Extract the [X, Y] coordinate from the center of the cell holding the provided text.  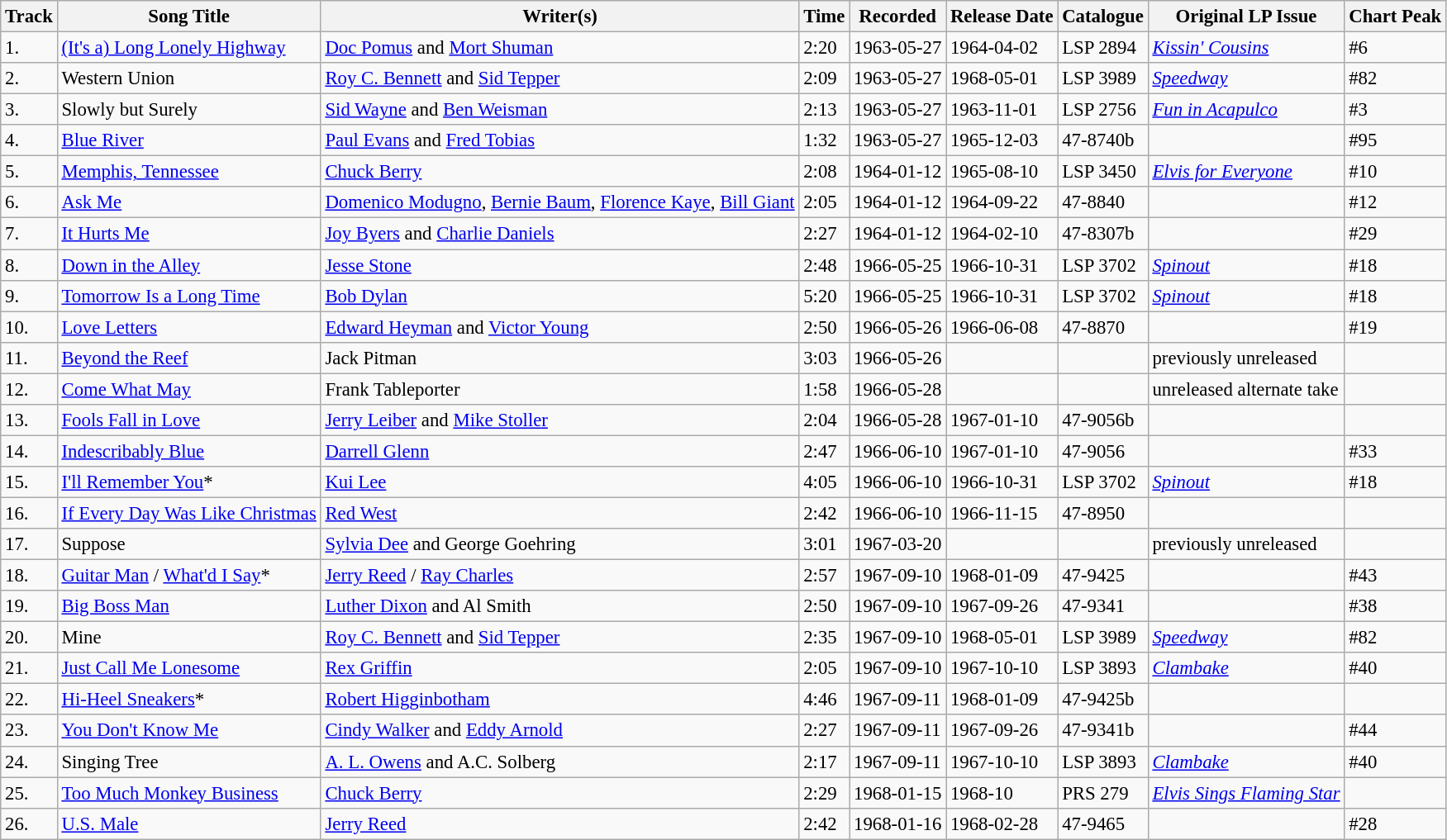
Ask Me [188, 202]
2:57 [825, 576]
Jesse Stone [560, 265]
Release Date [1002, 17]
Down in the Alley [188, 265]
Mine [188, 638]
1964-09-22 [1002, 202]
3:01 [825, 544]
Time [825, 17]
Fun in Acapulco [1246, 110]
2:35 [825, 638]
Song Title [188, 17]
10. [29, 327]
LSP 2894 [1102, 48]
Jack Pitman [560, 358]
1964-02-10 [1002, 234]
47-9341 [1102, 606]
1966-06-08 [1002, 327]
Red West [560, 513]
Frank Tableporter [560, 389]
Come What May [188, 389]
U.S. Male [188, 823]
1968-01-15 [897, 793]
1. [29, 48]
Guitar Man / What'd I Say* [188, 576]
Original LP Issue [1246, 17]
Chart Peak [1395, 17]
4:05 [825, 482]
Suppose [188, 544]
2:08 [825, 172]
LSP 3450 [1102, 172]
47-9056 [1102, 451]
#19 [1395, 327]
#12 [1395, 202]
Too Much Monkey Business [188, 793]
23. [29, 731]
Jerry Reed / Ray Charles [560, 576]
22. [29, 700]
1967-03-20 [897, 544]
17. [29, 544]
Singing Tree [188, 762]
Indescribably Blue [188, 451]
21. [29, 668]
It Hurts Me [188, 234]
3. [29, 110]
Slowly but Surely [188, 110]
9. [29, 296]
Elvis for Everyone [1246, 172]
2:47 [825, 451]
#44 [1395, 731]
Western Union [188, 78]
Hi-Heel Sneakers* [188, 700]
#28 [1395, 823]
14. [29, 451]
Paul Evans and Fred Tobias [560, 140]
Joy Byers and Charlie Daniels [560, 234]
18. [29, 576]
(It's a) Long Lonely Highway [188, 48]
You Don't Know Me [188, 731]
PRS 279 [1102, 793]
Luther Dixon and Al Smith [560, 606]
Big Boss Man [188, 606]
26. [29, 823]
15. [29, 482]
47-9056b [1102, 420]
Doc Pomus and Mort Shuman [560, 48]
16. [29, 513]
47-8950 [1102, 513]
47-8840 [1102, 202]
Cindy Walker and Eddy Arnold [560, 731]
24. [29, 762]
2. [29, 78]
Domenico Modugno, Bernie Baum, Florence Kaye, Bill Giant [560, 202]
#38 [1395, 606]
5:20 [825, 296]
7. [29, 234]
1965-08-10 [1002, 172]
Writer(s) [560, 17]
47-9425 [1102, 576]
1964-04-02 [1002, 48]
Blue River [188, 140]
#29 [1395, 234]
2:09 [825, 78]
Edward Heyman and Victor Young [560, 327]
11. [29, 358]
Bob Dylan [560, 296]
unreleased alternate take [1246, 389]
I'll Remember You* [188, 482]
25. [29, 793]
2:48 [825, 265]
2:13 [825, 110]
4. [29, 140]
5. [29, 172]
2:17 [825, 762]
1968-01-16 [897, 823]
Catalogue [1102, 17]
Tomorrow Is a Long Time [188, 296]
LSP 2756 [1102, 110]
13. [29, 420]
A. L. Owens and A.C. Solberg [560, 762]
12. [29, 389]
1963-11-01 [1002, 110]
1:32 [825, 140]
#33 [1395, 451]
3:03 [825, 358]
1965-12-03 [1002, 140]
2:04 [825, 420]
Memphis, Tennessee [188, 172]
Love Letters [188, 327]
Jerry Leiber and Mike Stoller [560, 420]
2:20 [825, 48]
4:46 [825, 700]
If Every Day Was Like Christmas [188, 513]
47-8740b [1102, 140]
Rex Griffin [560, 668]
47-8870 [1102, 327]
47-9425b [1102, 700]
Darrell Glenn [560, 451]
#95 [1395, 140]
1968-02-28 [1002, 823]
19. [29, 606]
2:29 [825, 793]
Just Call Me Lonesome [188, 668]
Robert Higginbotham [560, 700]
Kui Lee [560, 482]
20. [29, 638]
1:58 [825, 389]
#3 [1395, 110]
Sylvia Dee and George Goehring [560, 544]
47-9465 [1102, 823]
Elvis Sings Flaming Star [1246, 793]
#10 [1395, 172]
#6 [1395, 48]
Kissin' Cousins [1246, 48]
47-9341b [1102, 731]
8. [29, 265]
#43 [1395, 576]
Fools Fall in Love [188, 420]
Track [29, 17]
1968-10 [1002, 793]
47-8307b [1102, 234]
1966-11-15 [1002, 513]
Beyond the Reef [188, 358]
6. [29, 202]
Sid Wayne and Ben Weisman [560, 110]
Recorded [897, 17]
Jerry Reed [560, 823]
